Return the [x, y] coordinate for the center point of the cell that contains the specified text.  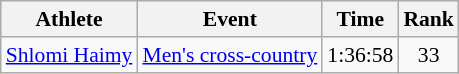
1:36:58 [360, 55]
Athlete [70, 19]
Shlomi Haimy [70, 55]
Time [360, 19]
33 [428, 55]
Men's cross-country [230, 55]
Event [230, 19]
Rank [428, 19]
